For the text-containing cell, return its midpoint in (X, Y) coordinate format. 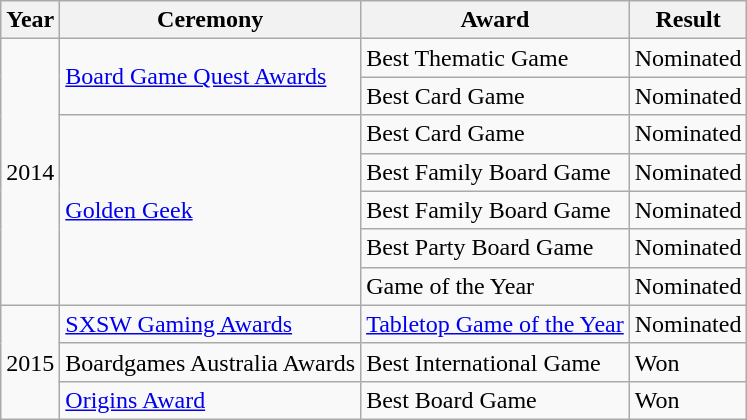
Award (496, 20)
Best Thematic Game (496, 58)
Boardgames Australia Awards (210, 362)
Best International Game (496, 362)
Year (30, 20)
2014 (30, 172)
Origins Award (210, 400)
Game of the Year (496, 286)
Golden Geek (210, 210)
Best Party Board Game (496, 248)
2015 (30, 362)
Result (688, 20)
Board Game Quest Awards (210, 77)
SXSW Gaming Awards (210, 324)
Tabletop Game of the Year (496, 324)
Best Board Game (496, 400)
Ceremony (210, 20)
